Pinpoint the cell where the given text exists, returning its (X, Y) midpoint coordinate. 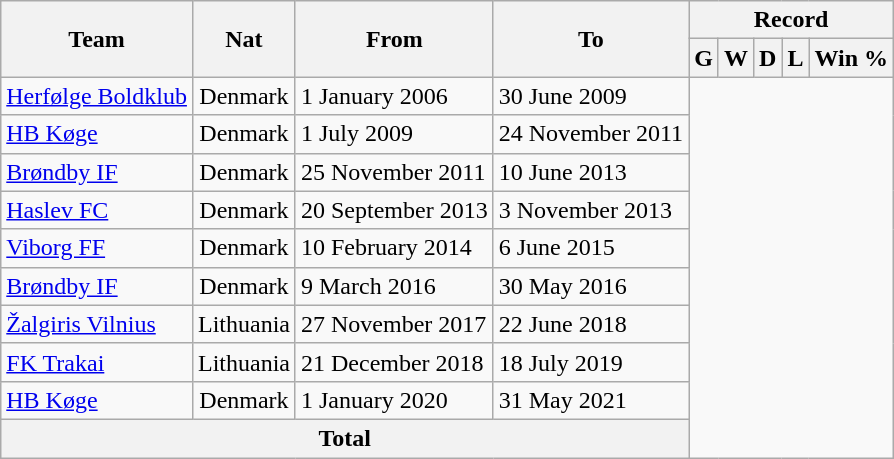
24 November 2011 (590, 134)
30 May 2016 (590, 286)
21 December 2018 (394, 362)
D (767, 58)
22 June 2018 (590, 324)
Viborg FF (97, 248)
1 July 2009 (394, 134)
To (590, 39)
Žalgiris Vilnius (97, 324)
1 January 2020 (394, 400)
Herfølge Boldklub (97, 96)
Team (97, 39)
Haslev FC (97, 210)
Total (345, 438)
Record (792, 20)
L (796, 58)
FK Trakai (97, 362)
W (736, 58)
18 July 2019 (590, 362)
30 June 2009 (590, 96)
10 June 2013 (590, 172)
Win % (852, 58)
25 November 2011 (394, 172)
From (394, 39)
27 November 2017 (394, 324)
9 March 2016 (394, 286)
1 January 2006 (394, 96)
20 September 2013 (394, 210)
10 February 2014 (394, 248)
6 June 2015 (590, 248)
31 May 2021 (590, 400)
G (704, 58)
3 November 2013 (590, 210)
Nat (244, 39)
